Output the (x, y) coordinate of the center of the cell containing the given text.  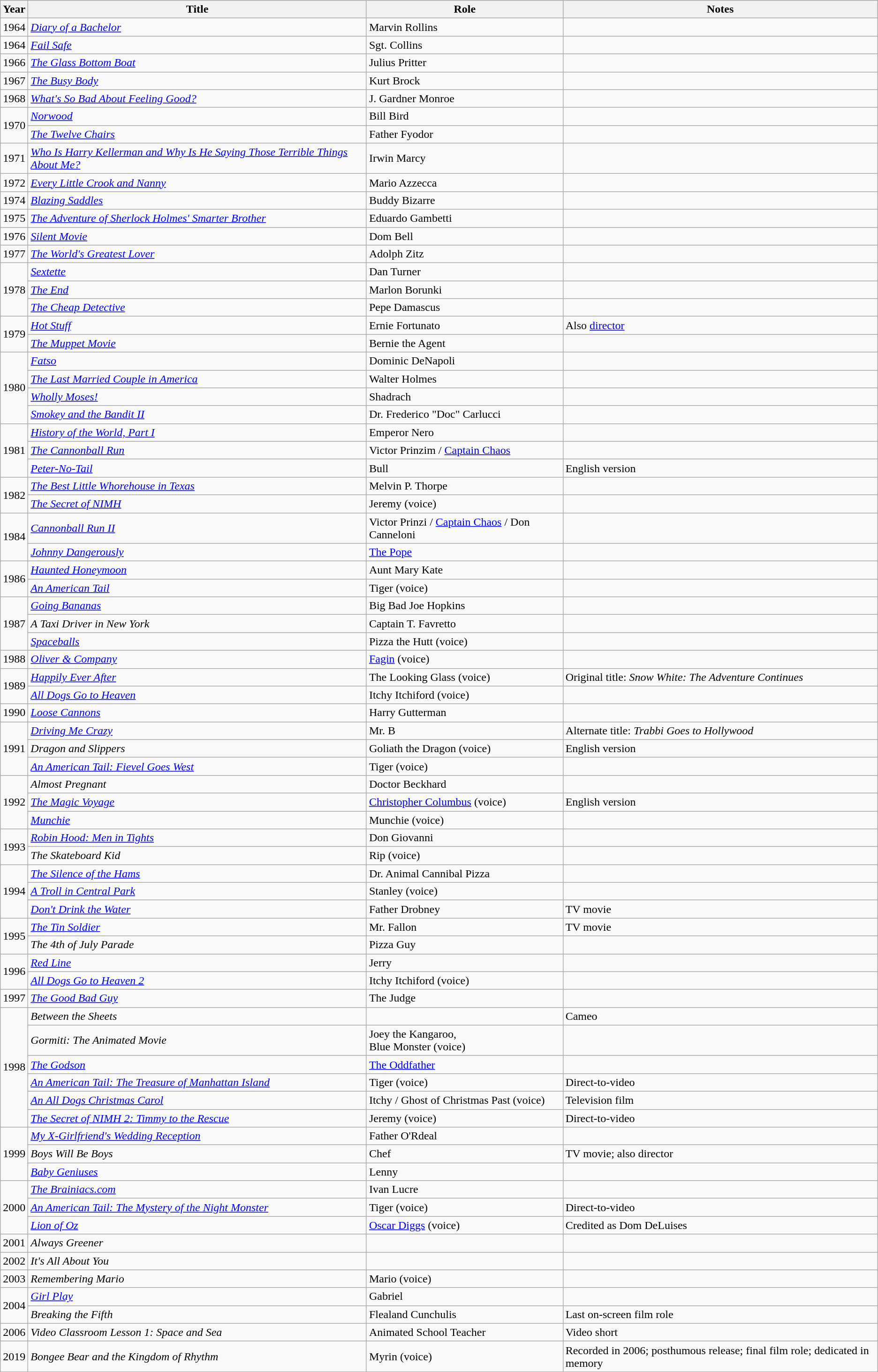
The Muppet Movie (197, 343)
Going Bananas (197, 606)
Cameo (720, 1016)
The Judge (464, 998)
Father Drobney (464, 909)
Rip (voice) (464, 856)
Adolph Zitz (464, 254)
The Best Little Whorehouse in Texas (197, 486)
Boys Will Be Boys (197, 1154)
Walter Holmes (464, 379)
Dom Bell (464, 236)
Who Is Harry Kellerman and Why Is He Saying Those Terrible Things About Me? (197, 158)
Father Fyodor (464, 134)
1999 (14, 1154)
Smokey and the Bandit II (197, 415)
Bill Bird (464, 116)
Alternate title: Trabbi Goes to Hollywood (720, 731)
The Tin Soldier (197, 927)
The Looking Glass (voice) (464, 677)
1977 (14, 254)
Role (464, 9)
Victor Prinzim / Captain Chaos (464, 450)
Cannonball Run II (197, 528)
Mr. B (464, 731)
1976 (14, 236)
Credited as Dom DeLuises (720, 1225)
2002 (14, 1261)
Always Greener (197, 1243)
Sgt. Collins (464, 45)
Gabriel (464, 1297)
The Secret of NIMH (197, 504)
The End (197, 290)
Mario (voice) (464, 1279)
Myrin (voice) (464, 1356)
Red Line (197, 963)
Haunted Honeymoon (197, 570)
1971 (14, 158)
Remembering Mario (197, 1279)
Munchie (voice) (464, 820)
Almost Pregnant (197, 784)
2004 (14, 1305)
2006 (14, 1332)
Bernie the Agent (464, 343)
The Skateboard Kid (197, 856)
The Glass Bottom Boat (197, 63)
Norwood (197, 116)
Julius Pritter (464, 63)
Recorded in 2006; posthumous release; final film role; dedicated in memory (720, 1356)
Blazing Saddles (197, 200)
The Busy Body (197, 81)
It's All About You (197, 1261)
Itchy / Ghost of Christmas Past (voice) (464, 1100)
1992 (14, 802)
The Godson (197, 1064)
Driving Me Crazy (197, 731)
Kurt Brock (464, 81)
Munchie (197, 820)
Happily Ever After (197, 677)
1970 (14, 125)
Silent Movie (197, 236)
Bongee Bear and the Kingdom of Rhythm (197, 1356)
The Silence of the Hams (197, 874)
Every Little Crook and Nanny (197, 182)
Irwin Marcy (464, 158)
1981 (14, 450)
1972 (14, 182)
The Good Bad Guy (197, 998)
Fail Safe (197, 45)
Goliath the Dragon (voice) (464, 748)
Father O'Rdeal (464, 1136)
Fatso (197, 361)
The Last Married Couple in America (197, 379)
The Oddfather (464, 1064)
Dragon and Slippers (197, 748)
History of the World, Part I (197, 432)
Breaking the Fifth (197, 1314)
Harry Gutterman (464, 713)
Dr. Frederico "Doc" Carlucci (464, 415)
Marlon Borunki (464, 290)
Marvin Rollins (464, 27)
Video short (720, 1332)
The Adventure of Sherlock Holmes' Smarter Brother (197, 218)
Johnny Dangerously (197, 552)
Dan Turner (464, 272)
Big Bad Joe Hopkins (464, 606)
Hot Stuff (197, 325)
Joey the Kangaroo,Blue Monster (voice) (464, 1040)
1968 (14, 98)
Don Giovanni (464, 838)
Don't Drink the Water (197, 909)
2019 (14, 1356)
The Brainiacs.com (197, 1190)
A Troll in Central Park (197, 891)
Lion of Oz (197, 1225)
An American Tail: The Mystery of the Night Monster (197, 1207)
Sextette (197, 272)
All Dogs Go to Heaven (197, 695)
J. Gardner Monroe (464, 98)
1989 (14, 686)
1978 (14, 290)
Title (197, 9)
Chef (464, 1154)
1987 (14, 624)
Mr. Fallon (464, 927)
2003 (14, 1279)
Notes (720, 9)
Shadrach (464, 397)
1995 (14, 936)
Wholly Moses! (197, 397)
Ivan Lucre (464, 1190)
The World's Greatest Lover (197, 254)
Between the Sheets (197, 1016)
1984 (14, 537)
Buddy Bizarre (464, 200)
An American Tail (197, 588)
All Dogs Go to Heaven 2 (197, 980)
The Cheap Detective (197, 308)
Dr. Animal Cannibal Pizza (464, 874)
1994 (14, 891)
1980 (14, 388)
The Secret of NIMH 2: Timmy to the Rescue (197, 1118)
1982 (14, 495)
Captain T. Favretto (464, 624)
A Taxi Driver in New York (197, 624)
Original title: Snow White: The Adventure Continues (720, 677)
Mario Azzecca (464, 182)
1966 (14, 63)
The Pope (464, 552)
Pizza the Hutt (voice) (464, 641)
Lenny (464, 1172)
1997 (14, 998)
Flealand Cunchulis (464, 1314)
Pepe Damascus (464, 308)
An American Tail: Fievel Goes West (197, 766)
An All Dogs Christmas Carol (197, 1100)
Peter-No-Tail (197, 468)
Aunt Mary Kate (464, 570)
Emperor Nero (464, 432)
Ernie Fortunato (464, 325)
Robin Hood: Men in Tights (197, 838)
1998 (14, 1067)
1993 (14, 847)
Dominic DeNapoli (464, 361)
Stanley (voice) (464, 891)
2001 (14, 1243)
What's So Bad About Feeling Good? (197, 98)
Girl Play (197, 1297)
Doctor Beckhard (464, 784)
The 4th of July Parade (197, 945)
The Magic Voyage (197, 802)
Bull (464, 468)
Gormiti: The Animated Movie (197, 1040)
Eduardo Gambetti (464, 218)
My X-Girlfriend's Wedding Reception (197, 1136)
Spaceballs (197, 641)
Pizza Guy (464, 945)
Diary of a Bachelor (197, 27)
Last on-screen film role (720, 1314)
Fagin (voice) (464, 659)
1986 (14, 579)
Melvin P. Thorpe (464, 486)
Television film (720, 1100)
Animated School Teacher (464, 1332)
1975 (14, 218)
The Twelve Chairs (197, 134)
Oliver & Company (197, 659)
Oscar Diggs (voice) (464, 1225)
Year (14, 9)
1979 (14, 334)
Christopher Columbus (voice) (464, 802)
1988 (14, 659)
Jerry (464, 963)
Loose Cannons (197, 713)
1990 (14, 713)
TV movie; also director (720, 1154)
Victor Prinzi / Captain Chaos / Don Canneloni (464, 528)
Baby Geniuses (197, 1172)
2000 (14, 1207)
Also director (720, 325)
The Cannonball Run (197, 450)
Video Classroom Lesson 1: Space and Sea (197, 1332)
1991 (14, 748)
1974 (14, 200)
1967 (14, 81)
1996 (14, 972)
An American Tail: The Treasure of Manhattan Island (197, 1082)
